From the cell containing the given text, extract its center point as [X, Y] coordinate. 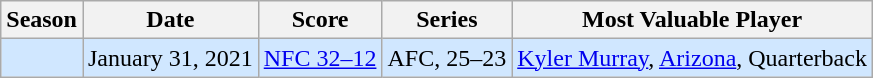
AFC, 25–23 [447, 58]
Most Valuable Player [692, 20]
Series [447, 20]
Date [170, 20]
NFC 32–12 [320, 58]
January 31, 2021 [170, 58]
Score [320, 20]
Season [42, 20]
Kyler Murray, Arizona, Quarterback [692, 58]
